Provide the [x, y] coordinate of the cell's center where the given text is located.  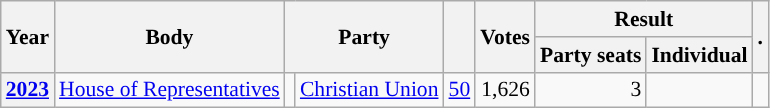
House of Representatives [170, 90]
Body [170, 36]
3 [590, 90]
Party seats [590, 55]
Individual [699, 55]
Party [364, 36]
Result [644, 19]
Votes [505, 36]
2023 [28, 90]
Christian Union [370, 90]
50 [460, 90]
1,626 [505, 90]
Year [28, 36]
. [761, 36]
